Output the (X, Y) coordinate of the center of the cell containing the given text.  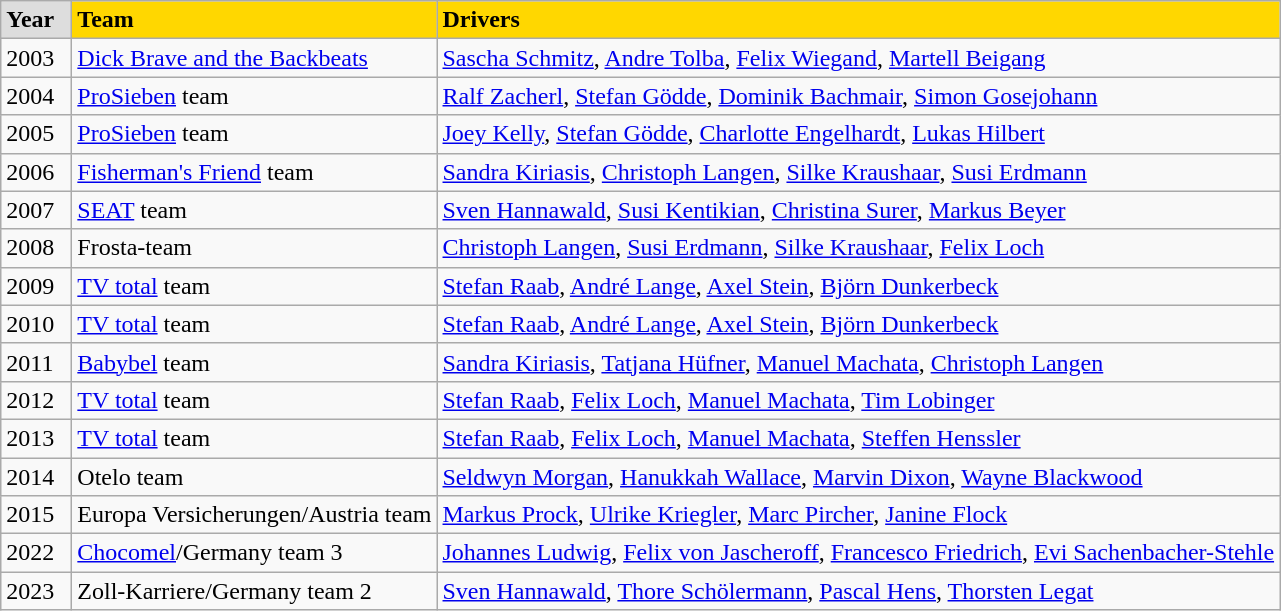
Drivers (858, 20)
Babybel team (254, 362)
Team (254, 20)
Sven Hannawald, Susi Kentikian, Christina Surer, Markus Beyer (858, 210)
Seldwyn Morgan, Hanukkah Wallace, Marvin Dixon, Wayne Blackwood (858, 477)
SEAT team (254, 210)
Stefan Raab, Felix Loch, Manuel Machata, Tim Lobinger (858, 400)
Sandra Kiriasis, Tatjana Hüfner, Manuel Machata, Christoph Langen (858, 362)
2011 (36, 362)
2022 (36, 553)
Otelo team (254, 477)
2003 (36, 58)
Christoph Langen, Susi Erdmann, Silke Kraushaar, Felix Loch (858, 248)
Sascha Schmitz, Andre Tolba, Felix Wiegand, Martell Beigang (858, 58)
Frosta-team (254, 248)
Year (36, 20)
2014 (36, 477)
Sandra Kiriasis, Christoph Langen, Silke Kraushaar, Susi Erdmann (858, 172)
2005 (36, 134)
Ralf Zacherl, Stefan Gödde, Dominik Bachmair, Simon Gosejohann (858, 96)
Sven Hannawald, Thore Schölermann, Pascal Hens, Thorsten Legat (858, 591)
Zoll-Karriere/Germany team 2 (254, 591)
2015 (36, 515)
2008 (36, 248)
2023 (36, 591)
Joey Kelly, Stefan Gödde, Charlotte Engelhardt, Lukas Hilbert (858, 134)
2007 (36, 210)
2012 (36, 400)
Chocomel/Germany team 3 (254, 553)
Stefan Raab, Felix Loch, Manuel Machata, Steffen Henssler (858, 438)
Johannes Ludwig, Felix von Jascheroff, Francesco Friedrich, Evi Sachenbacher-Stehle (858, 553)
Dick Brave and the Backbeats (254, 58)
2006 (36, 172)
2004 (36, 96)
2010 (36, 324)
Europa Versicherungen/Austria team (254, 515)
Markus Prock, Ulrike Kriegler, Marc Pircher, Janine Flock (858, 515)
2009 (36, 286)
2013 (36, 438)
Fisherman's Friend team (254, 172)
